Extract the (x, y) coordinate from the center of the cell holding the provided text.  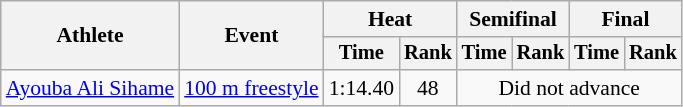
Final (625, 19)
Ayouba Ali Sihame (90, 88)
100 m freestyle (251, 88)
Heat (390, 19)
Did not advance (570, 88)
Semifinal (513, 19)
1:14.40 (362, 88)
Event (251, 36)
48 (428, 88)
Athlete (90, 36)
